Locate the cell with the specified text and output its [x, y] center coordinate. 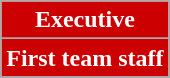
Executive [85, 20]
First team staff [85, 58]
